Identify which cell holds the provided text, then report its (X, Y) central coordinate. 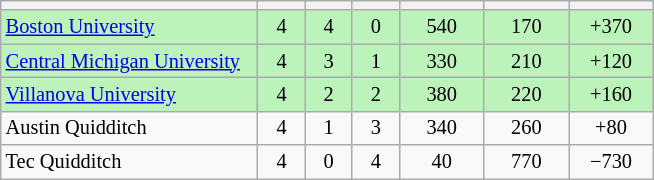
Austin Quidditch (130, 128)
380 (442, 94)
220 (526, 94)
170 (526, 27)
−730 (612, 162)
210 (526, 61)
Central Michigan University (130, 61)
+160 (612, 94)
+370 (612, 27)
Boston University (130, 27)
40 (442, 162)
+80 (612, 128)
Tec Quidditch (130, 162)
+120 (612, 61)
Villanova University (130, 94)
260 (526, 128)
770 (526, 162)
340 (442, 128)
540 (442, 27)
330 (442, 61)
